Extract the (X, Y) coordinate from the center of the cell holding the provided text.  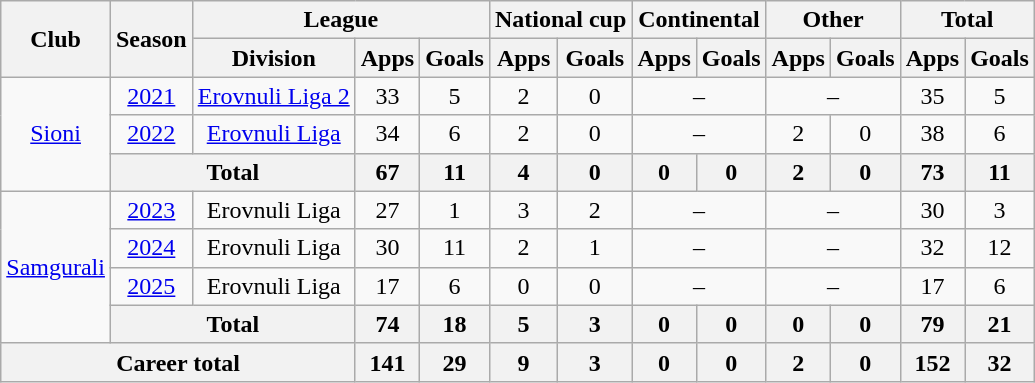
Career total (178, 362)
National cup (560, 20)
2024 (151, 248)
79 (932, 324)
Club (56, 39)
Sioni (56, 134)
Season (151, 39)
Other (833, 20)
35 (932, 96)
73 (932, 172)
Division (274, 58)
League (340, 20)
141 (387, 362)
4 (523, 172)
33 (387, 96)
2021 (151, 96)
12 (1000, 248)
Erovnuli Liga 2 (274, 96)
Continental (699, 20)
74 (387, 324)
152 (932, 362)
27 (387, 210)
2025 (151, 286)
29 (455, 362)
Samgurali (56, 267)
67 (387, 172)
38 (932, 134)
2023 (151, 210)
9 (523, 362)
34 (387, 134)
21 (1000, 324)
2022 (151, 134)
18 (455, 324)
